Return (x, y) of the center of cell containing provided text 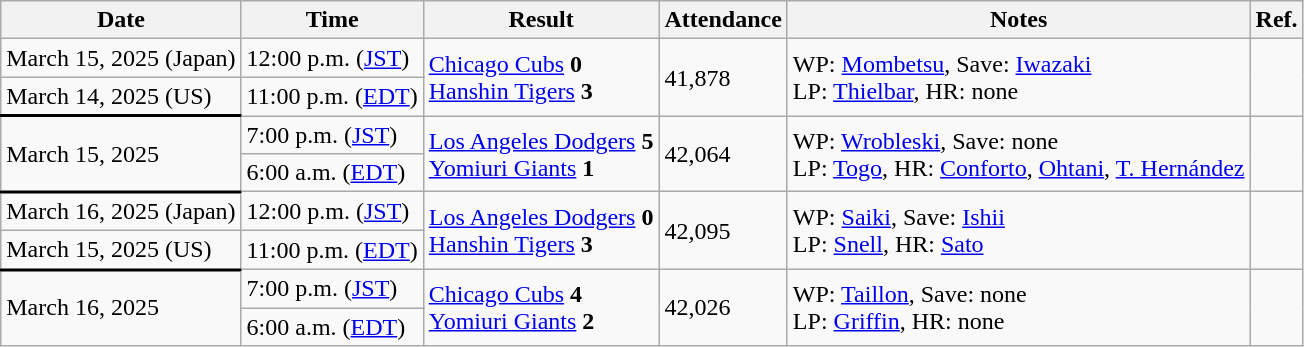
Date (121, 20)
March 16, 2025 (121, 307)
March 16, 2025 (Japan) (121, 212)
WP: Taillon, Save: noneLP: Griffin, HR: none (1018, 307)
WP: Wrobleski, Save: noneLP: Togo, HR: Conforto, Ohtani, T. Hernández (1018, 154)
Ref. (1276, 20)
Chicago Cubs 4Yomiuri Giants 2 (541, 307)
Time (332, 20)
Chicago Cubs 0Hanshin Tigers 3 (541, 78)
March 15, 2025 (US) (121, 250)
Attendance (723, 20)
March 14, 2025 (US) (121, 96)
42,064 (723, 154)
42,026 (723, 307)
WP: Mombetsu, Save: IwazakiLP: Thielbar, HR: none (1018, 78)
March 15, 2025 (121, 154)
41,878 (723, 78)
Notes (1018, 20)
42,095 (723, 231)
Los Angeles Dodgers 0Hanshin Tigers 3 (541, 231)
WP: Saiki, Save: IshiiLP: Snell, HR: Sato (1018, 231)
Los Angeles Dodgers 5Yomiuri Giants 1 (541, 154)
Result (541, 20)
March 15, 2025 (Japan) (121, 58)
